Extract the (X, Y) coordinate from the center of the cell holding the provided text.  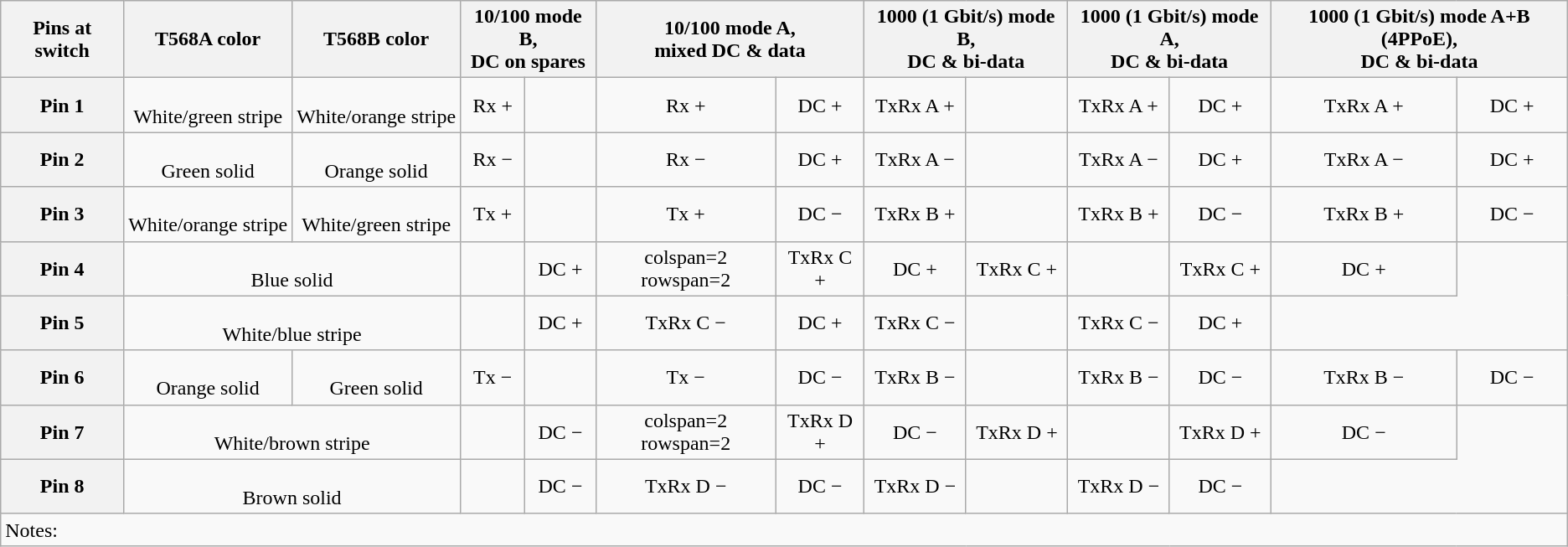
1000 (1 Gbit/s) mode B, DC & bi-data (967, 39)
Pin 8 (62, 486)
10/100 mode A, mixed DC & data (730, 39)
Pin 6 (62, 377)
Pin 2 (62, 159)
Notes: (784, 529)
10/100 mode B, DC on spares (529, 39)
Pin 7 (62, 432)
Blue solid (292, 268)
1000 (1 Gbit/s) mode A+B (4PPoE), DC & bi-data (1420, 39)
Brown solid (292, 486)
White/blue stripe (292, 323)
White/brown stripe (292, 432)
Pin 3 (62, 214)
Pin 1 (62, 106)
1000 (1 Gbit/s) mode A, DC & bi-data (1169, 39)
Pins at switch (62, 39)
Pin 5 (62, 323)
T568A color (208, 39)
T568B color (377, 39)
Pin 4 (62, 268)
